Pinpoint the cell where the given text exists, returning its (X, Y) midpoint coordinate. 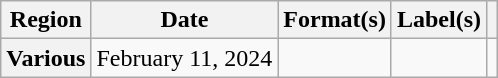
Label(s) (438, 20)
Various (46, 58)
Date (184, 20)
February 11, 2024 (184, 58)
Region (46, 20)
Format(s) (335, 20)
